Detect which cell encompasses the target text, then output its (x, y) center coordinate. 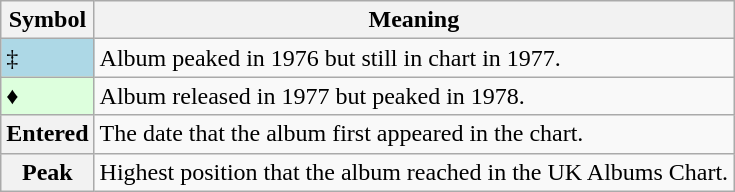
♦ (48, 96)
Symbol (48, 20)
Album released in 1977 but peaked in 1978. (414, 96)
Album peaked in 1976 but still in chart in 1977. (414, 58)
Meaning (414, 20)
Entered (48, 134)
Peak (48, 172)
‡ (48, 58)
The date that the album first appeared in the chart. (414, 134)
Highest position that the album reached in the UK Albums Chart. (414, 172)
